Search for the cell housing the specified text and yield its [x, y] center coordinate. 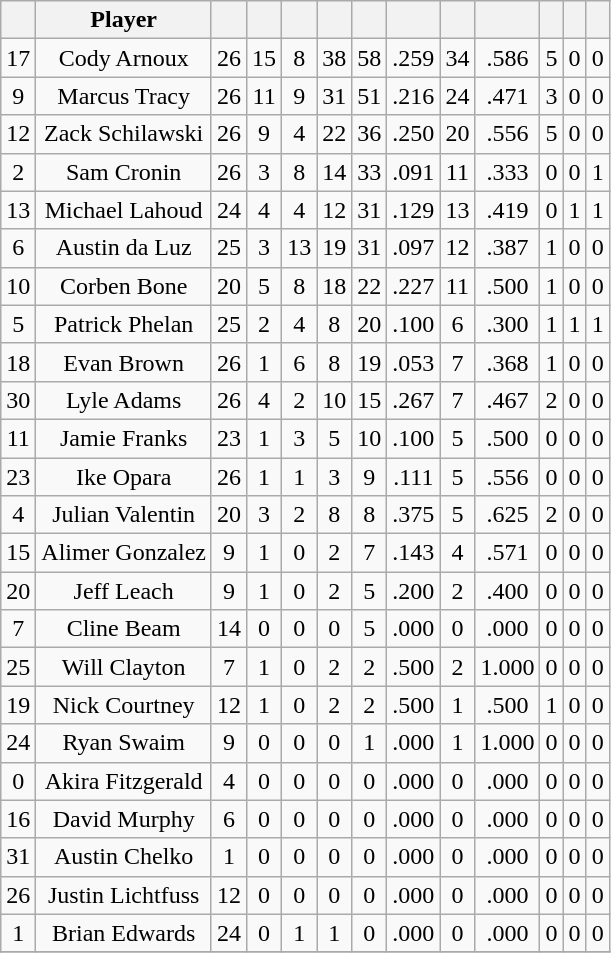
Austin da Luz [124, 248]
Ryan Swaim [124, 743]
.143 [414, 553]
.571 [508, 553]
Cline Beam [124, 629]
Nick Courtney [124, 705]
58 [370, 58]
33 [370, 172]
34 [458, 58]
.097 [414, 248]
.400 [508, 591]
.227 [414, 286]
36 [370, 134]
.375 [414, 515]
.625 [508, 515]
Alimer Gonzalez [124, 553]
Marcus Tracy [124, 96]
Michael Lahoud [124, 210]
51 [370, 96]
.419 [508, 210]
Brian Edwards [124, 933]
Ike Opara [124, 477]
.467 [508, 400]
.387 [508, 248]
Lyle Adams [124, 400]
Jeff Leach [124, 591]
30 [18, 400]
Jamie Franks [124, 438]
.053 [414, 362]
Austin Chelko [124, 857]
Justin Lichtfuss [124, 895]
16 [18, 819]
Zack Schilawski [124, 134]
.091 [414, 172]
38 [334, 58]
Corben Bone [124, 286]
Cody Arnoux [124, 58]
Julian Valentin [124, 515]
.250 [414, 134]
17 [18, 58]
Will Clayton [124, 667]
Patrick Phelan [124, 324]
.216 [414, 96]
Evan Brown [124, 362]
David Murphy [124, 819]
.129 [414, 210]
.586 [508, 58]
Player [124, 20]
Sam Cronin [124, 172]
.111 [414, 477]
.300 [508, 324]
.471 [508, 96]
.259 [414, 58]
.333 [508, 172]
.368 [508, 362]
.200 [414, 591]
Akira Fitzgerald [124, 781]
.267 [414, 400]
